Scan for the cell matching the given text and deliver its (X, Y) coordinate at center. 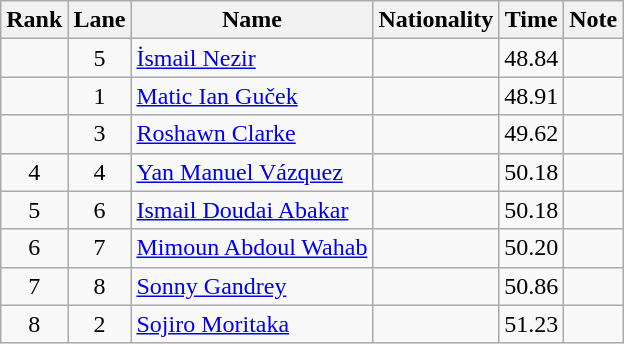
50.86 (532, 286)
Mimoun Abdoul Wahab (252, 248)
51.23 (532, 324)
48.84 (532, 58)
Sonny Gandrey (252, 286)
Roshawn Clarke (252, 134)
Yan Manuel Vázquez (252, 172)
Time (532, 20)
Sojiro Moritaka (252, 324)
Note (594, 20)
1 (100, 96)
2 (100, 324)
Nationality (436, 20)
49.62 (532, 134)
Ismail Doudai Abakar (252, 210)
50.20 (532, 248)
Rank (34, 20)
48.91 (532, 96)
Lane (100, 20)
Matic Ian Guček (252, 96)
İsmail Nezir (252, 58)
3 (100, 134)
Name (252, 20)
